Return the (X, Y) coordinate for the center point of the cell that contains the specified text.  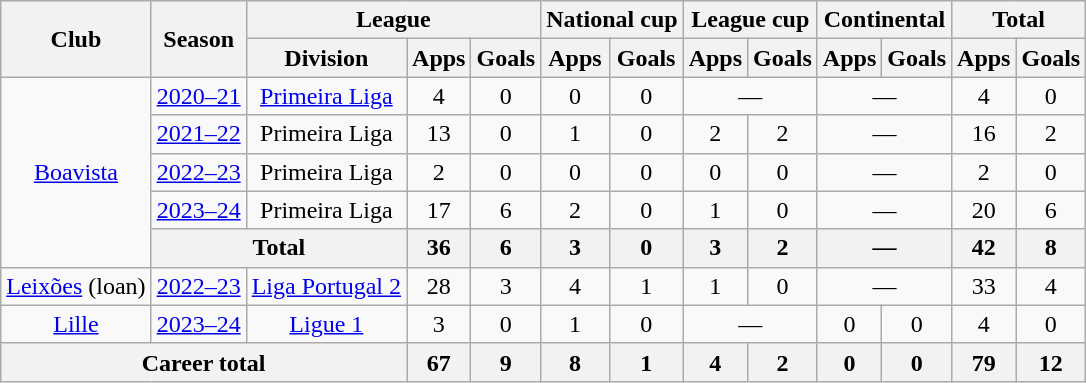
16 (984, 134)
Season (198, 39)
42 (984, 248)
Leixões (loan) (76, 286)
Liga Portugal 2 (326, 286)
Career total (204, 362)
12 (1051, 362)
79 (984, 362)
Club (76, 39)
33 (984, 286)
Lille (76, 324)
National cup (612, 20)
9 (506, 362)
2021–22 (198, 134)
Continental (884, 20)
League cup (750, 20)
League (394, 20)
Boavista (76, 172)
17 (439, 210)
13 (439, 134)
Ligue 1 (326, 324)
28 (439, 286)
67 (439, 362)
2020–21 (198, 96)
Division (326, 58)
20 (984, 210)
36 (439, 248)
